Return [x, y] of the center of cell containing provided text 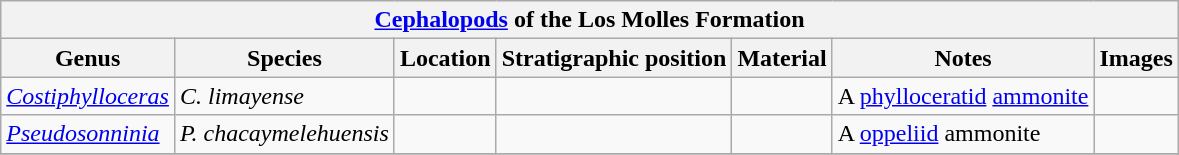
Images [1136, 58]
P. chacaymelehuensis [284, 134]
Location [445, 58]
A phylloceratid ammonite [963, 96]
Pseudosonninia [88, 134]
Notes [963, 58]
A oppeliid ammonite [963, 134]
Material [782, 58]
Costiphylloceras [88, 96]
Stratigraphic position [614, 58]
Cephalopods of the Los Molles Formation [590, 20]
C. limayense [284, 96]
Species [284, 58]
Genus [88, 58]
